Provide the [x, y] coordinate of the cell's center where the given text is located.  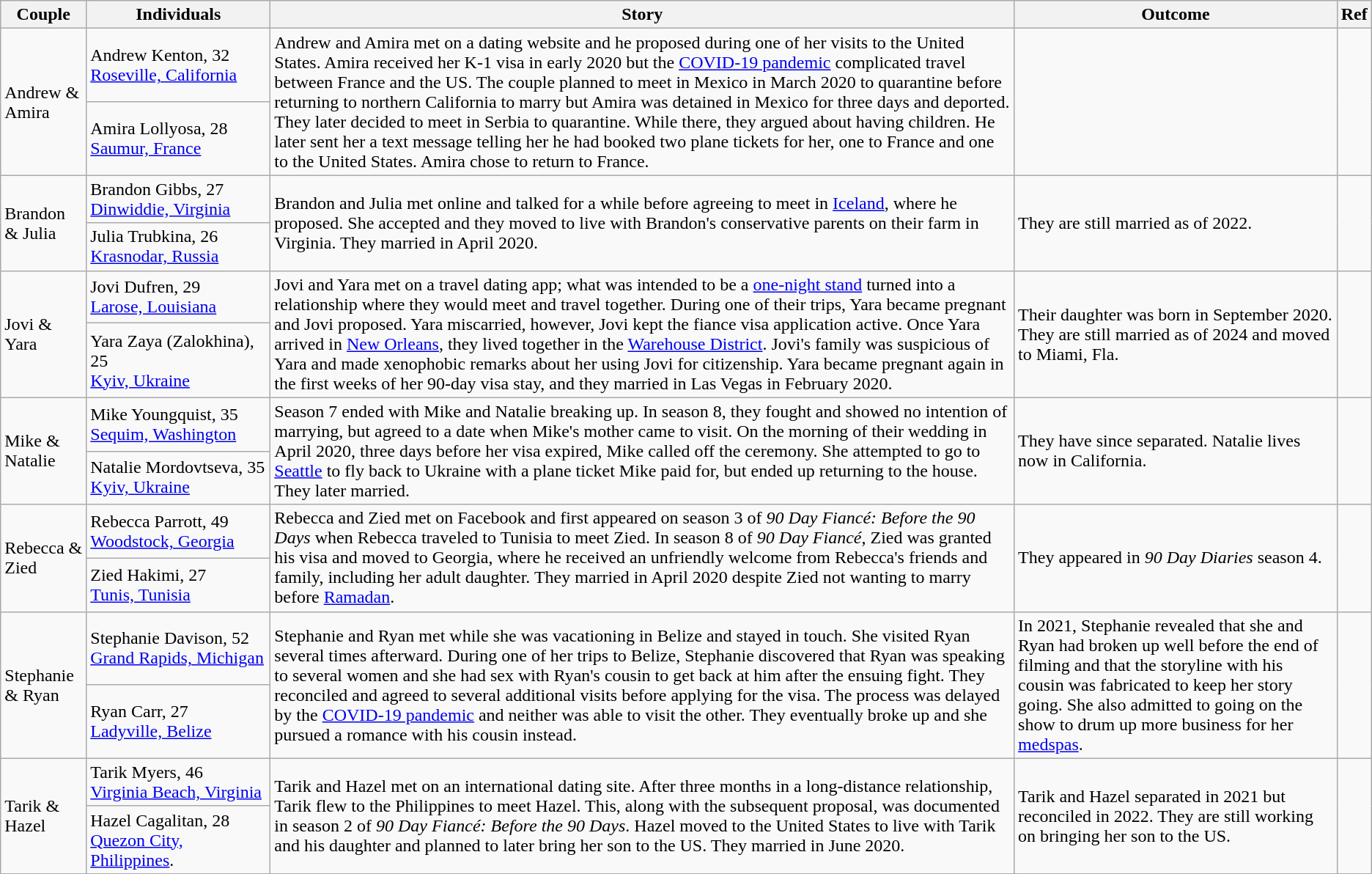
Ref [1354, 15]
Stephanie & Ryan [44, 685]
Zied Hakimi, 27Tunis, Tunisia [179, 585]
Ryan Carr, 27Ladyville, Belize [179, 721]
Hazel Cagalitan, 28Quezon City, Philippines. [179, 840]
Jovi Dufren, 29Larose, Louisiana [179, 297]
Andrew Kenton, 32Roseville, California [179, 65]
They have since separated. Natalie lives now in California. [1176, 451]
Mike & Natalie [44, 451]
Brandon Gibbs, 27Dinwiddie, Virginia [179, 199]
Jovi & Yara [44, 334]
Amira Lollyosa, 28Saumur, France [179, 139]
Couple [44, 15]
Stephanie Davison, 52Grand Rapids, Michigan [179, 648]
Yara Zaya (Zalokhina), 25Kyiv, Ukraine [179, 361]
Andrew & Amira [44, 102]
Rebecca & Zied [44, 558]
They appeared in 90 Day Diaries season 4. [1176, 558]
Rebecca Parrott, 49Woodstock, Georgia [179, 531]
Tarik & Hazel [44, 815]
Outcome [1176, 15]
Story [642, 15]
Natalie Mordovtseva, 35Kyiv, Ukraine [179, 478]
Mike Youngquist, 35Sequim, Washington [179, 424]
Their daughter was born in September 2020. They are still married as of 2024 and moved to Miami, Fla. [1176, 334]
Tarik and Hazel separated in 2021 but reconciled in 2022. They are still working on bringing her son to the US. [1176, 815]
Tarik Myers, 46Virginia Beach, Virginia [179, 782]
Brandon & Julia [44, 223]
Julia Trubkina, 26Krasnodar, Russia [179, 246]
They are still married as of 2022. [1176, 223]
Individuals [179, 15]
